Output the (x, y) coordinate of the center of the cell containing the given text.  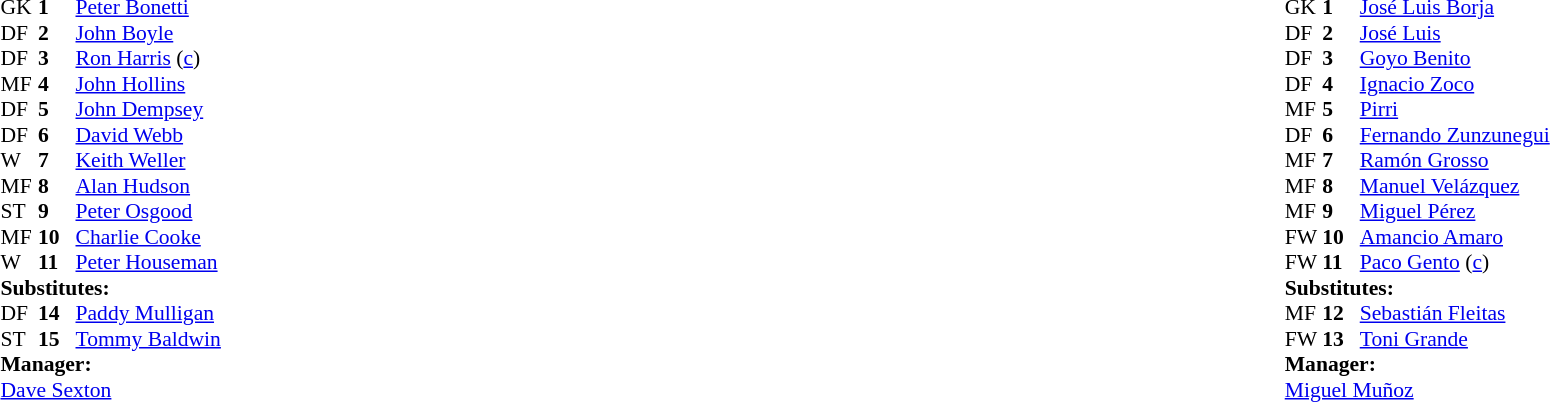
Charlie Cooke (148, 237)
Goyo Benito (1455, 59)
John Hollins (148, 84)
12 (1341, 313)
Alan Hudson (148, 186)
Ron Harris (c) (148, 59)
Peter Osgood (148, 211)
Fernando Zunzunegui (1455, 135)
David Webb (148, 135)
Paddy Mulligan (148, 313)
John Boyle (148, 33)
Sebastián Fleitas (1455, 313)
Toni Grande (1455, 339)
Miguel Pérez (1455, 211)
Manuel Velázquez (1455, 186)
Keith Weller (148, 161)
Ignacio Zoco (1455, 84)
Peter Houseman (148, 263)
Ramón Grosso (1455, 161)
14 (57, 313)
John Dempsey (148, 109)
José Luis (1455, 33)
Paco Gento (c) (1455, 263)
Amancio Amaro (1455, 237)
Pirri (1455, 109)
15 (57, 339)
Tommy Baldwin (148, 339)
13 (1341, 339)
